Determine the (x, y) coordinate at the center of the cell enclosing the given text.  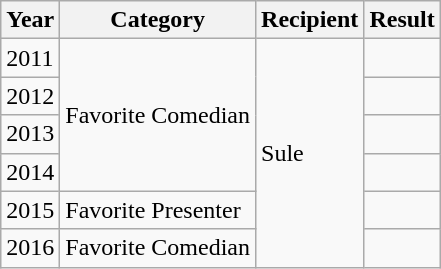
Favorite Presenter (158, 210)
Sule (310, 153)
2011 (30, 58)
Result (402, 20)
Category (158, 20)
2014 (30, 172)
2016 (30, 248)
2013 (30, 134)
Recipient (310, 20)
2015 (30, 210)
Year (30, 20)
2012 (30, 96)
